Find where the given text appears and provide that cell's center as [x, y] coordinate. 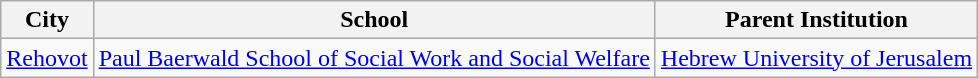
Parent Institution [816, 20]
Rehovot [47, 58]
School [374, 20]
City [47, 20]
Paul Baerwald School of Social Work and Social Welfare [374, 58]
Hebrew University of Jerusalem [816, 58]
